Output the [x, y] coordinate of the center of the cell containing the given text.  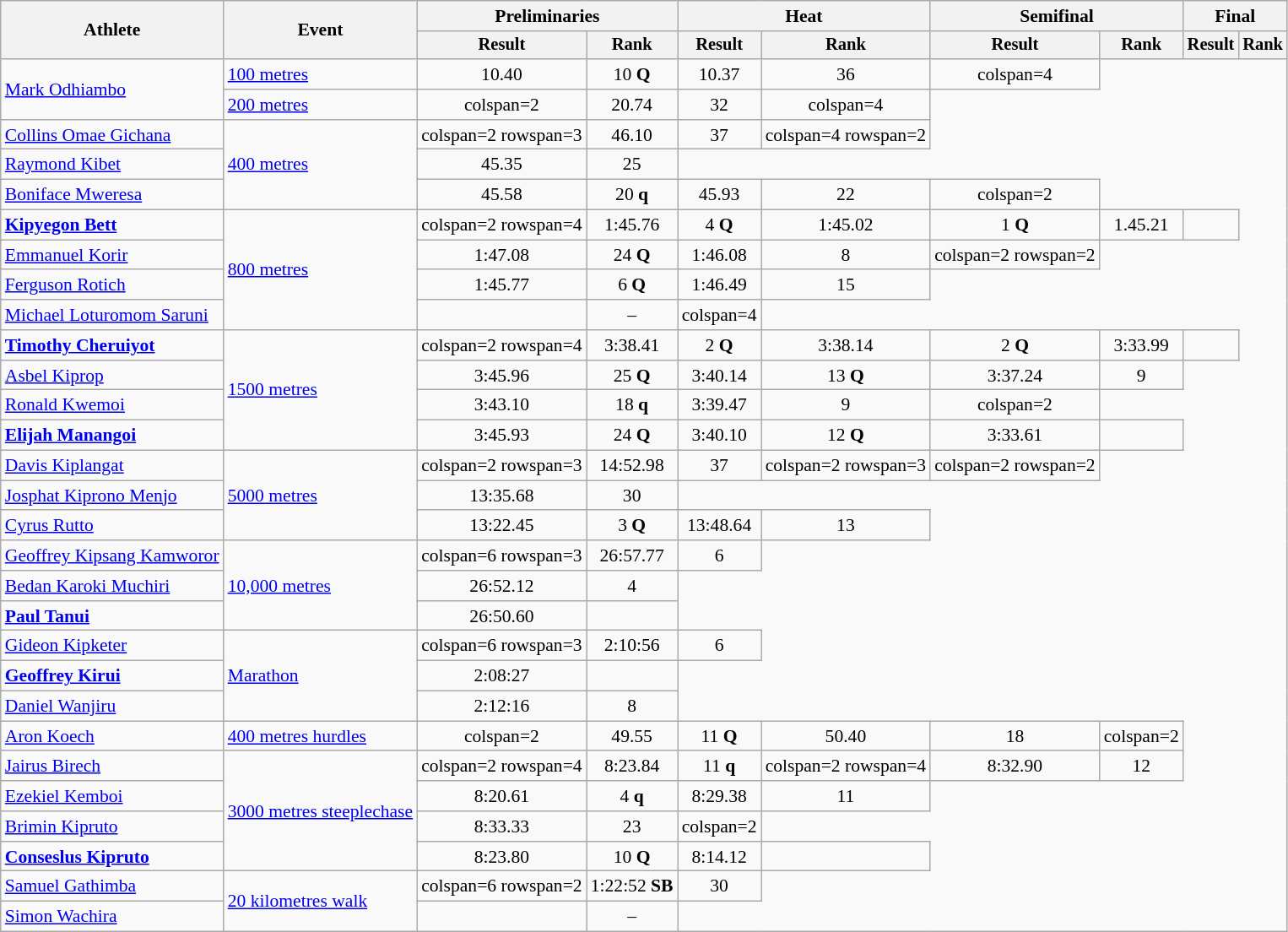
46.10 [632, 135]
20 q [632, 195]
Athlete [112, 30]
45.35 [501, 165]
3:43.10 [501, 405]
11 [846, 796]
10.40 [501, 74]
Preliminaries [547, 16]
18 [1015, 736]
13:22.45 [501, 526]
Cyrus Rutto [112, 526]
3:33.61 [1015, 436]
3000 metres steeplechase [321, 811]
22 [846, 195]
2:10:56 [632, 646]
11 q [719, 767]
6 Q [632, 285]
25 Q [632, 376]
15 [846, 285]
3:40.14 [719, 376]
49.55 [632, 736]
20.74 [632, 105]
14:52.98 [632, 466]
Daniel Wanjiru [112, 707]
20 kilometres walk [321, 902]
11 Q [719, 736]
3 Q [632, 526]
1.45.21 [1141, 225]
Raymond Kibet [112, 165]
5000 metres [321, 496]
Paul Tanui [112, 616]
4 [632, 586]
13 [846, 526]
2:08:27 [501, 676]
3:38.14 [846, 345]
13 Q [846, 376]
Samuel Gathimba [112, 886]
8:14.12 [719, 857]
1:45.76 [632, 225]
Brimin Kipruto [112, 826]
Asbel Kiprop [112, 376]
8:33.33 [501, 826]
10,000 metres [321, 586]
8:32.90 [1015, 767]
1:45.02 [846, 225]
Boniface Mweresa [112, 195]
Michael Loturomom Saruni [112, 315]
2:12:16 [501, 707]
1 Q [1015, 225]
4 Q [719, 225]
13:35.68 [501, 496]
Collins Omae Gichana [112, 135]
colspan=6 rowspan=2 [501, 886]
3:38.41 [632, 345]
26:50.60 [501, 616]
10.37 [719, 74]
Ferguson Rotich [112, 285]
25 [632, 165]
Ronald Kwemoi [112, 405]
400 metres hurdles [321, 736]
26:52.12 [501, 586]
Emmanuel Korir [112, 255]
13:48.64 [719, 526]
Heat [804, 16]
Event [321, 30]
18 q [632, 405]
3:39.47 [719, 405]
Semifinal [1057, 16]
8:29.38 [719, 796]
1:46.49 [719, 285]
8:23.84 [632, 767]
4 q [632, 796]
45.93 [719, 195]
Conseslus Kipruto [112, 857]
1:46.08 [719, 255]
45.58 [501, 195]
Kipyegon Bett [112, 225]
1:47.08 [501, 255]
3:40.10 [719, 436]
400 metres [321, 165]
Bedan Karoki Muchiri [112, 586]
Elijah Manangoi [112, 436]
1:22:52 SB [632, 886]
1:45.77 [501, 285]
3:33.99 [1141, 345]
Josphat Kiprono Menjo [112, 496]
200 metres [321, 105]
23 [632, 826]
26:57.77 [632, 555]
8:23.80 [501, 857]
50.40 [846, 736]
12 Q [846, 436]
12 [1141, 767]
Davis Kiplangat [112, 466]
8:20.61 [501, 796]
Ezekiel Kemboi [112, 796]
800 metres [321, 270]
1500 metres [321, 390]
36 [846, 74]
Mark Odhiambo [112, 89]
Geoffrey Kirui [112, 676]
Timothy Cheruiyot [112, 345]
Marathon [321, 675]
3:37.24 [1015, 376]
Jairus Birech [112, 767]
100 metres [321, 74]
Final [1236, 16]
3:45.96 [501, 376]
colspan=4 rowspan=2 [846, 135]
Aron Koech [112, 736]
Gideon Kipketer [112, 646]
Geoffrey Kipsang Kamworor [112, 555]
32 [719, 105]
Simon Wachira [112, 917]
3:45.93 [501, 436]
